Extract the (x, y) coordinate from the center of the cell holding the provided text.  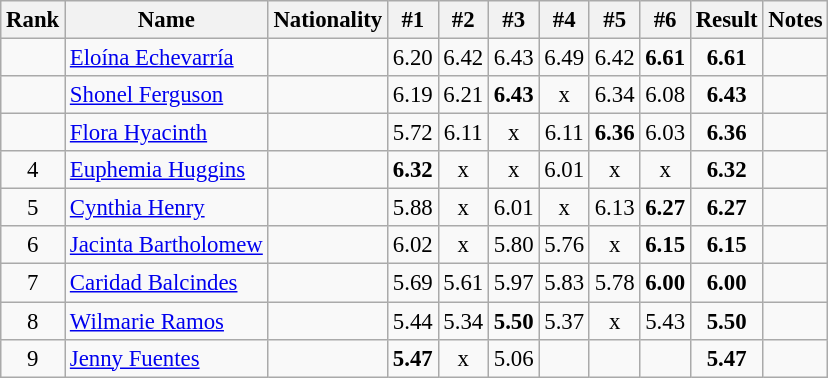
9 (33, 358)
5.78 (614, 283)
5.34 (463, 321)
5.44 (413, 321)
5.72 (413, 133)
5 (33, 208)
6.19 (413, 95)
6.20 (413, 58)
7 (33, 283)
5.76 (564, 245)
4 (33, 170)
Name (167, 20)
Flora Hyacinth (167, 133)
Cynthia Henry (167, 208)
6 (33, 245)
Wilmarie Ramos (167, 321)
#4 (564, 20)
Jacinta Bartholomew (167, 245)
#2 (463, 20)
8 (33, 321)
Eloína Echevarría (167, 58)
Shonel Ferguson (167, 95)
Nationality (328, 20)
6.21 (463, 95)
6.34 (614, 95)
6.03 (665, 133)
#3 (513, 20)
Result (726, 20)
5.43 (665, 321)
6.13 (614, 208)
6.49 (564, 58)
6.02 (413, 245)
#5 (614, 20)
#1 (413, 20)
Euphemia Huggins (167, 170)
Jenny Fuentes (167, 358)
#6 (665, 20)
6.08 (665, 95)
5.06 (513, 358)
5.97 (513, 283)
5.61 (463, 283)
5.83 (564, 283)
Caridad Balcindes (167, 283)
Notes (796, 20)
5.80 (513, 245)
5.88 (413, 208)
Rank (33, 20)
5.37 (564, 321)
5.69 (413, 283)
